Scan for the cell matching the given text and deliver its (x, y) coordinate at center. 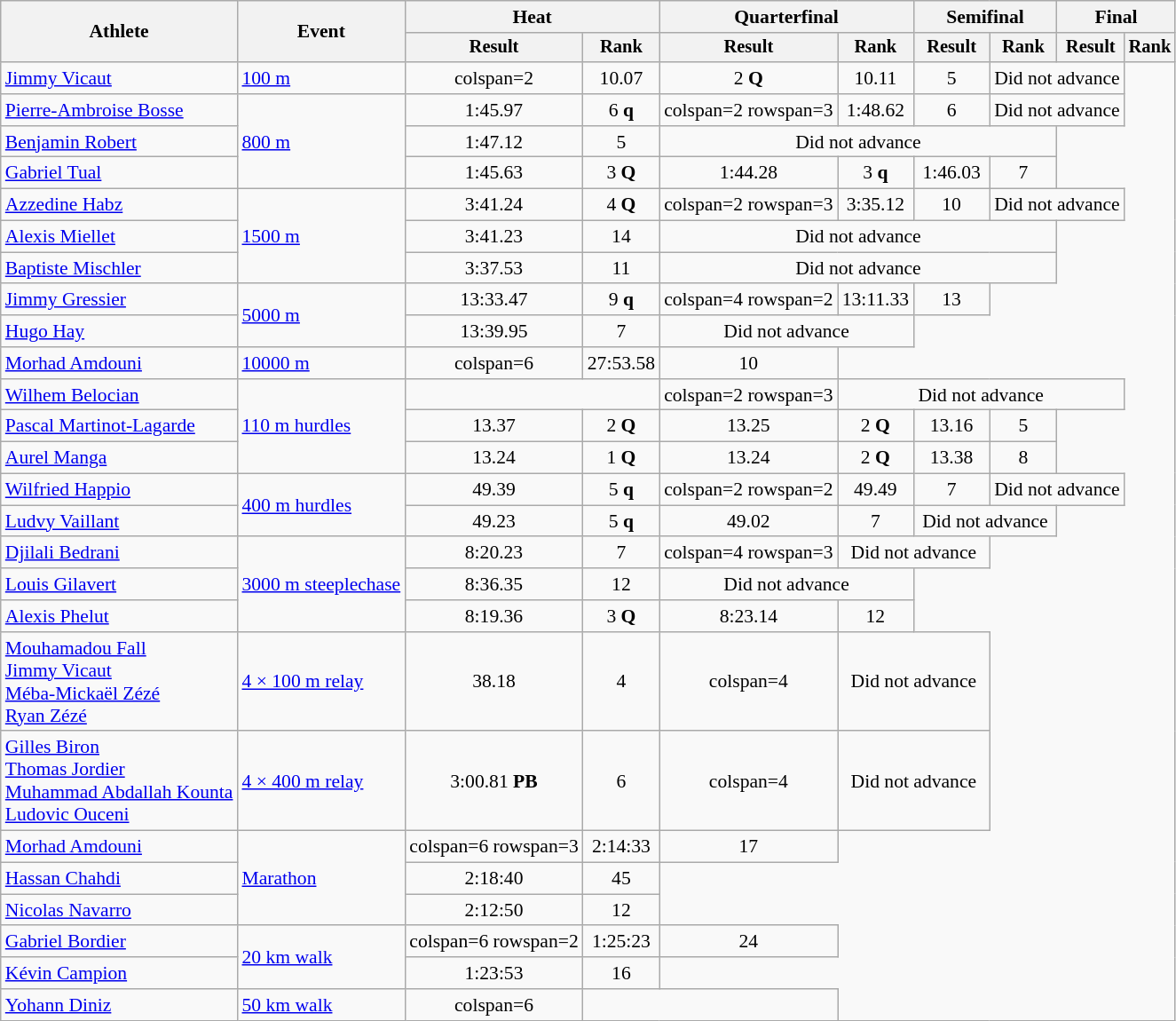
1:45.63 (493, 173)
Wilhem Belocian (119, 395)
3:37.53 (493, 268)
Quarterfinal (786, 17)
1 Q (621, 458)
colspan=4 rowspan=2 (749, 300)
Alexis Miellet (119, 237)
13:33.47 (493, 300)
27:53.58 (621, 363)
4 × 400 m relay (321, 781)
Mouhamadou FallJimmy VicautMéba-Mickaël ZézéRyan Zézé (119, 682)
49.39 (493, 490)
Alexis Phelut (119, 616)
6 q (621, 110)
Gabriel Bordier (119, 942)
13:39.95 (493, 331)
3:00.81 PB (493, 781)
Gabriel Tual (119, 173)
Final (1117, 17)
400 m hurdles (321, 506)
1:45.97 (493, 110)
colspan=2 rowspan=2 (749, 490)
3000 m steeplechase (321, 584)
Ludvy Vaillant (119, 521)
10.07 (621, 78)
100 m (321, 78)
49.23 (493, 521)
4 Q (621, 205)
colspan=4 rowspan=3 (749, 553)
8:23.14 (749, 616)
Athlete (119, 32)
14 (621, 237)
colspan=6 rowspan=2 (493, 942)
3 q (875, 173)
11 (621, 268)
Louis Gilavert (119, 584)
Marathon (321, 879)
800 m (321, 142)
Hugo Hay (119, 331)
Aurel Manga (119, 458)
Kévin Campion (119, 973)
Semifinal (985, 17)
1:47.12 (493, 142)
1:23:53 (493, 973)
Yohann Diniz (119, 1005)
49.49 (875, 490)
Gilles BironThomas JordierMuhammad Abdallah KountaLudovic Ouceni (119, 781)
Jimmy Vicaut (119, 78)
45 (621, 879)
1:44.28 (749, 173)
Benjamin Robert (119, 142)
1:46.03 (951, 173)
Pascal Martinot-Lagarde (119, 426)
8 (1023, 458)
4 × 100 m relay (321, 682)
50 km walk (321, 1005)
Pierre-Ambroise Bosse (119, 110)
4 (621, 682)
13 (951, 300)
13:11.33 (875, 300)
13.37 (493, 426)
colspan=2 (493, 78)
2:18:40 (493, 879)
3:35.12 (875, 205)
colspan=6 rowspan=3 (493, 847)
Nicolas Navarro (119, 910)
49.02 (749, 521)
13.38 (951, 458)
38.18 (493, 682)
10.11 (875, 78)
5000 m (321, 316)
9 q (621, 300)
Event (321, 32)
8:19.36 (493, 616)
24 (749, 942)
3:41.24 (493, 205)
Djilali Bedrani (119, 553)
17 (749, 847)
10000 m (321, 363)
Hassan Chahdi (119, 879)
16 (621, 973)
2:14:33 (621, 847)
Azzedine Habz (119, 205)
8:36.35 (493, 584)
13.16 (951, 426)
1:25:23 (621, 942)
13.25 (749, 426)
110 m hurdles (321, 426)
Wilfried Happio (119, 490)
2:12:50 (493, 910)
Jimmy Gressier (119, 300)
1500 m (321, 236)
3:41.23 (493, 237)
Baptiste Mischler (119, 268)
1:48.62 (875, 110)
8:20.23 (493, 553)
20 km walk (321, 957)
Heat (533, 17)
